From the cell containing the given text, extract its center point as (X, Y) coordinate. 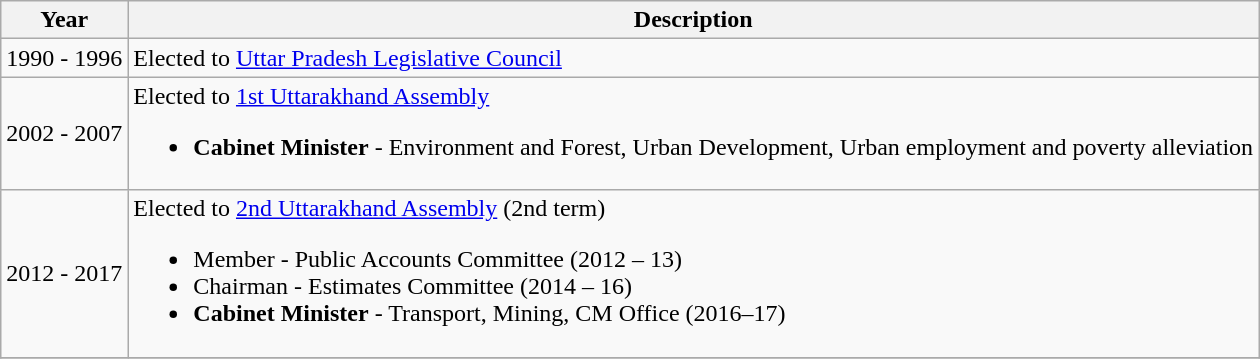
1990 - 1996 (64, 58)
Elected to Uttar Pradesh Legislative Council (694, 58)
Elected to 1st Uttarakhand AssemblyCabinet Minister - Environment and Forest, Urban Development, Urban employment and poverty alleviation (694, 134)
2002 - 2007 (64, 134)
2012 - 2017 (64, 274)
Year (64, 20)
Description (694, 20)
